Extract the [X, Y] coordinate from the center of the cell holding the provided text.  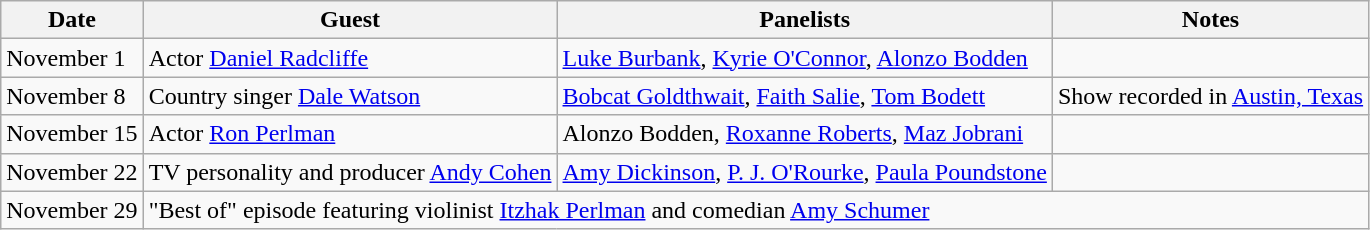
Country singer Dale Watson [350, 96]
Date [72, 20]
Actor Ron Perlman [350, 134]
Actor Daniel Radcliffe [350, 58]
November 15 [72, 134]
Amy Dickinson, P. J. O'Rourke, Paula Poundstone [804, 172]
November 29 [72, 210]
Bobcat Goldthwait, Faith Salie, Tom Bodett [804, 96]
Show recorded in Austin, Texas [1210, 96]
November 1 [72, 58]
November 22 [72, 172]
Notes [1210, 20]
November 8 [72, 96]
Luke Burbank, Kyrie O'Connor, Alonzo Bodden [804, 58]
Guest [350, 20]
Alonzo Bodden, Roxanne Roberts, Maz Jobrani [804, 134]
Panelists [804, 20]
"Best of" episode featuring violinist Itzhak Perlman and comedian Amy Schumer [756, 210]
TV personality and producer Andy Cohen [350, 172]
